From the cell containing the given text, extract its center point as (x, y) coordinate. 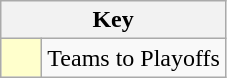
Teams to Playoffs (134, 58)
Key (114, 20)
